Return the (x, y) coordinate for the center point of the cell that contains the specified text.  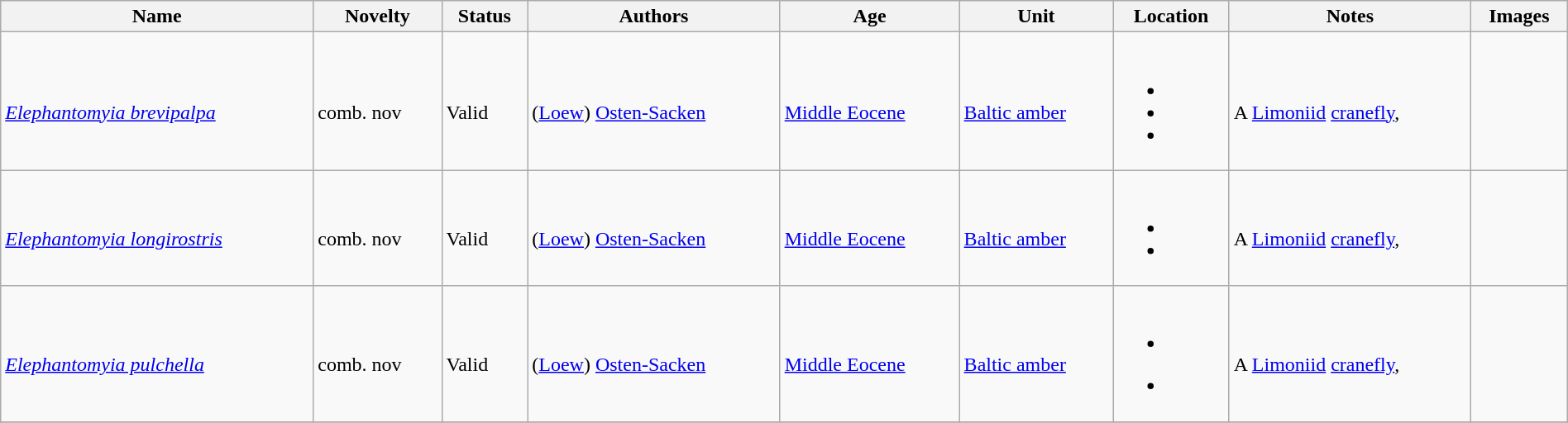
Images (1520, 17)
Location (1171, 17)
Notes (1350, 17)
Elephantomyia pulchella (157, 354)
Status (485, 17)
Unit (1036, 17)
Age (870, 17)
Elephantomyia longirostris (157, 228)
Name (157, 17)
Authors (653, 17)
Novelty (377, 17)
Elephantomyia brevipalpa (157, 101)
